Pinpoint the cell where the given text exists, returning its (X, Y) midpoint coordinate. 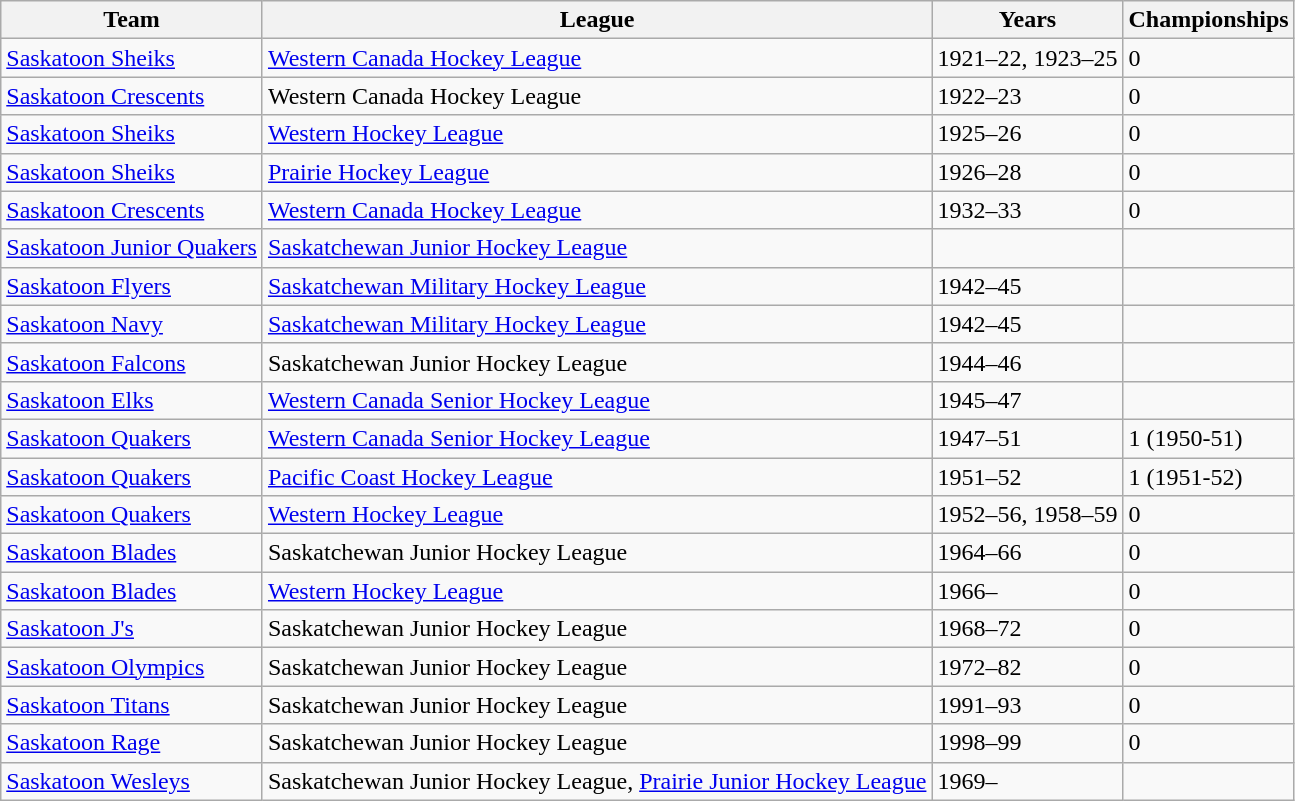
1964–66 (1028, 553)
Team (132, 20)
1947–51 (1028, 438)
Championships (1208, 20)
1944–46 (1028, 362)
Saskatoon Elks (132, 400)
1 (1951-52) (1208, 477)
1991–93 (1028, 705)
Saskatchewan Junior Hockey League, Prairie Junior Hockey League (596, 781)
1969– (1028, 781)
Saskatoon Navy (132, 324)
League (596, 20)
Saskatoon Rage (132, 743)
1926–28 (1028, 172)
Saskatoon Flyers (132, 286)
1925–26 (1028, 134)
Prairie Hockey League (596, 172)
1932–33 (1028, 210)
1922–23 (1028, 96)
1968–72 (1028, 629)
Saskatoon J's (132, 629)
1998–99 (1028, 743)
1921–22, 1923–25 (1028, 58)
1966– (1028, 591)
Years (1028, 20)
1945–47 (1028, 400)
Saskatoon Olympics (132, 667)
1972–82 (1028, 667)
Pacific Coast Hockey League (596, 477)
Saskatoon Titans (132, 705)
1951–52 (1028, 477)
1 (1950-51) (1208, 438)
Saskatoon Falcons (132, 362)
Saskatoon Junior Quakers (132, 248)
Saskatoon Wesleys (132, 781)
1952–56, 1958–59 (1028, 515)
